Pinpoint the cell where the given text exists, returning its (x, y) midpoint coordinate. 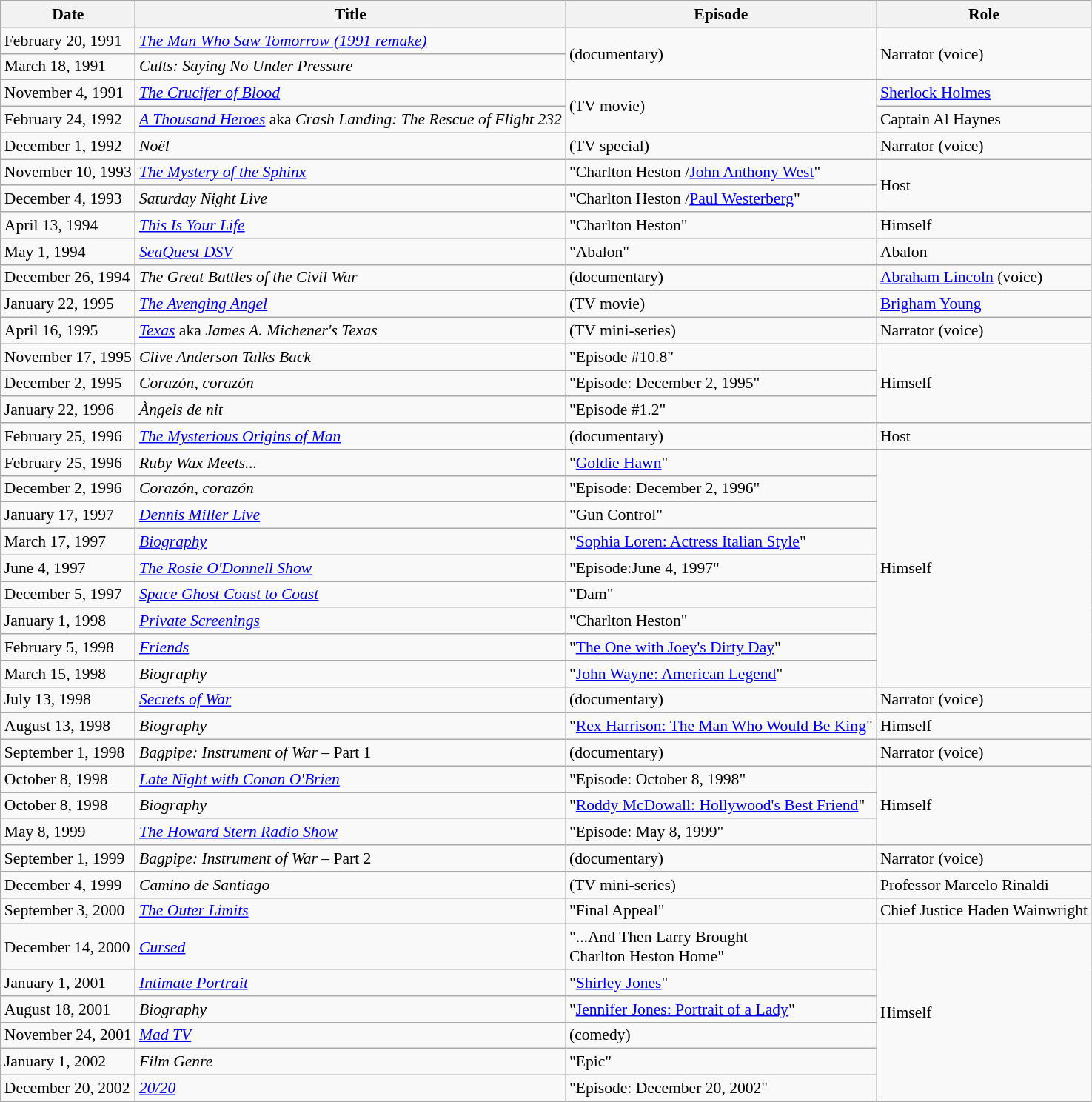
Camino de Santiago (351, 885)
"Goldie Hawn" (721, 463)
"Episode: December 2, 1996" (721, 489)
November 4, 1991 (68, 93)
March 17, 1997 (68, 542)
Space Ghost Coast to Coast (351, 595)
November 10, 1993 (68, 173)
December 4, 1993 (68, 199)
Role (984, 14)
July 13, 1998 (68, 700)
"Sophia Loren: Actress Italian Style" (721, 542)
January 22, 1995 (68, 304)
"Episode: May 8, 1999" (721, 832)
"Abalon" (721, 252)
Chief Justice Haden Wainwright (984, 911)
Captain Al Haynes (984, 120)
"Episode: December 2, 1995" (721, 384)
The Great Battles of the Civil War (351, 278)
"Episode:June 4, 1997" (721, 568)
January 1, 2002 (68, 1062)
December 1, 1992 (68, 146)
Brigham Young (984, 304)
September 1, 1999 (68, 858)
May 8, 1999 (68, 832)
Date (68, 14)
"Roddy McDowall: Hollywood's Best Friend" (721, 806)
November 17, 1995 (68, 357)
Private Screenings (351, 621)
"Final Appeal" (721, 911)
"Charlton Heston /Paul Westerberg" (721, 199)
Mad TV (351, 1035)
"Episode: December 20, 2002" (721, 1089)
February 24, 1992 (68, 120)
A Thousand Heroes aka Crash Landing: The Rescue of Flight 232 (351, 120)
Clive Anderson Talks Back (351, 357)
December 5, 1997 (68, 595)
"Epic" (721, 1062)
September 1, 1998 (68, 753)
December 2, 1996 (68, 489)
The Avenging Angel (351, 304)
The Man Who Saw Tomorrow (1991 remake) (351, 41)
Late Night with Conan O'Brien (351, 779)
Bagpipe: Instrument of War – Part 2 (351, 858)
"Episode #1.2" (721, 410)
The Rosie O'Donnell Show (351, 568)
Àngels de nit (351, 410)
"Shirley Jones" (721, 983)
The Mysterious Origins of Man (351, 436)
November 24, 2001 (68, 1035)
April 16, 1995 (68, 331)
January 22, 1996 (68, 410)
August 13, 1998 (68, 727)
December 20, 2002 (68, 1089)
March 15, 1998 (68, 674)
Secrets of War (351, 700)
June 4, 1997 (68, 568)
"John Wayne: American Legend" (721, 674)
Ruby Wax Meets... (351, 463)
The Outer Limits (351, 911)
Dennis Miller Live (351, 515)
"Episode: October 8, 1998" (721, 779)
(comedy) (721, 1035)
Film Genre (351, 1062)
January 17, 1997 (68, 515)
20/20 (351, 1089)
August 18, 2001 (68, 1009)
Texas aka James A. Michener's Texas (351, 331)
January 1, 1998 (68, 621)
The Howard Stern Radio Show (351, 832)
Episode (721, 14)
February 5, 1998 (68, 647)
Friends (351, 647)
Saturday Night Live (351, 199)
"...And Then Larry BroughtCharlton Heston Home" (721, 946)
Abraham Lincoln (voice) (984, 278)
Noël (351, 146)
Abalon (984, 252)
"The One with Joey's Dirty Day" (721, 647)
Cults: Saying No Under Pressure (351, 67)
Cursed (351, 946)
Sherlock Holmes (984, 93)
March 18, 1991 (68, 67)
December 4, 1999 (68, 885)
Intimate Portrait (351, 983)
"Gun Control" (721, 515)
(TV special) (721, 146)
SeaQuest DSV (351, 252)
Title (351, 14)
January 1, 2001 (68, 983)
This Is Your Life (351, 225)
April 13, 1994 (68, 225)
The Mystery of the Sphinx (351, 173)
Professor Marcelo Rinaldi (984, 885)
December 14, 2000 (68, 946)
"Charlton Heston /John Anthony West" (721, 173)
The Crucifer of Blood (351, 93)
February 20, 1991 (68, 41)
September 3, 2000 (68, 911)
May 1, 1994 (68, 252)
"Rex Harrison: The Man Who Would Be King" (721, 727)
Bagpipe: Instrument of War – Part 1 (351, 753)
December 26, 1994 (68, 278)
"Episode #10.8" (721, 357)
"Dam" (721, 595)
December 2, 1995 (68, 384)
"Jennifer Jones: Portrait of a Lady" (721, 1009)
